From the cell containing the given text, extract its center point as (x, y) coordinate. 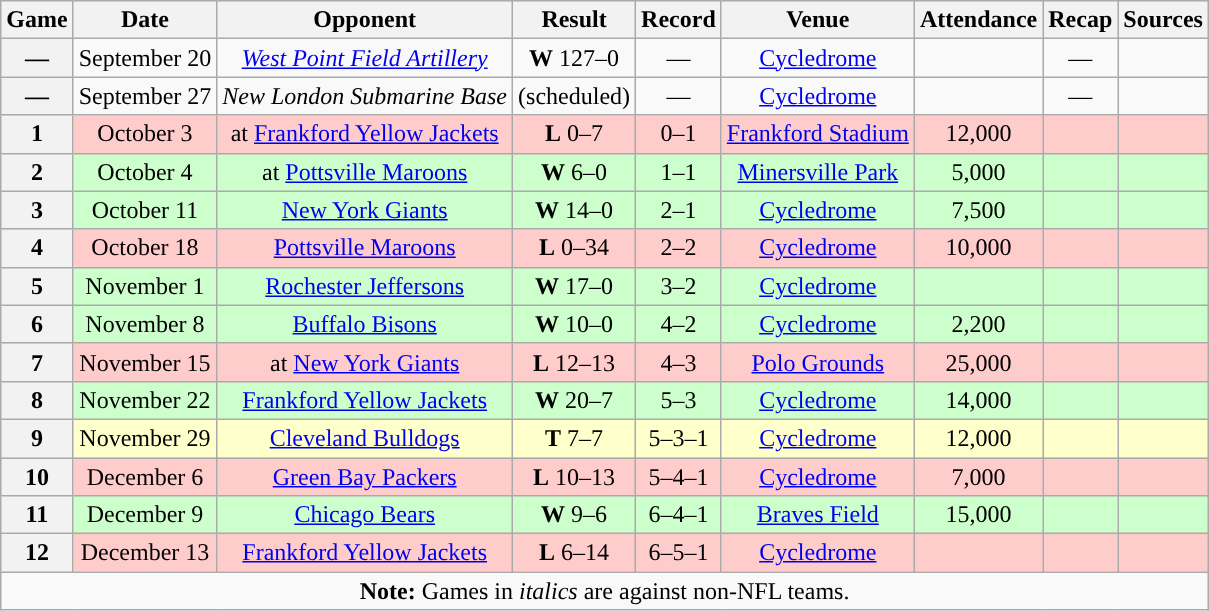
3 (37, 210)
4–2 (679, 324)
Record (679, 20)
W 10–0 (574, 324)
Note: Games in italics are against non-NFL teams. (605, 591)
New York Giants (365, 210)
Attendance (978, 20)
(scheduled) (574, 96)
5–4–1 (679, 477)
November 15 (145, 362)
Date (145, 20)
L 12–13 (574, 362)
4 (37, 248)
7,500 (978, 210)
5–3–1 (679, 438)
Pottsville Maroons (365, 248)
14,000 (978, 400)
November 22 (145, 400)
September 27 (145, 96)
8 (37, 400)
7 (37, 362)
9 (37, 438)
Venue (818, 20)
10,000 (978, 248)
2–1 (679, 210)
at Frankford Yellow Jackets (365, 134)
Result (574, 20)
West Point Field Artillery (365, 58)
October 3 (145, 134)
Opponent (365, 20)
December 9 (145, 515)
L 10–13 (574, 477)
September 20 (145, 58)
at Pottsville Maroons (365, 172)
Rochester Jeffersons (365, 286)
L 0–34 (574, 248)
at New York Giants (365, 362)
October 11 (145, 210)
11 (37, 515)
2 (37, 172)
November 1 (145, 286)
6–5–1 (679, 553)
3–2 (679, 286)
6 (37, 324)
December 13 (145, 553)
Green Bay Packers (365, 477)
Minersville Park (818, 172)
5 (37, 286)
1 (37, 134)
Frankford Stadium (818, 134)
Braves Field (818, 515)
W 17–0 (574, 286)
October 18 (145, 248)
T 7–7 (574, 438)
L 0–7 (574, 134)
Polo Grounds (818, 362)
12 (37, 553)
Cleveland Bulldogs (365, 438)
W 9–6 (574, 515)
7,000 (978, 477)
November 8 (145, 324)
2–2 (679, 248)
10 (37, 477)
December 6 (145, 477)
New London Submarine Base (365, 96)
5–3 (679, 400)
W 20–7 (574, 400)
Chicago Bears (365, 515)
15,000 (978, 515)
W 6–0 (574, 172)
November 29 (145, 438)
L 6–14 (574, 553)
W 14–0 (574, 210)
Recap (1080, 20)
0–1 (679, 134)
Sources (1164, 20)
6–4–1 (679, 515)
October 4 (145, 172)
4–3 (679, 362)
25,000 (978, 362)
2,200 (978, 324)
1–1 (679, 172)
W 127–0 (574, 58)
5,000 (978, 172)
Buffalo Bisons (365, 324)
Game (37, 20)
